Detect which cell encompasses the target text, then output its (x, y) center coordinate. 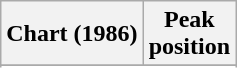
Chart (1986) (72, 34)
Peakposition (189, 34)
